For the text-containing cell, return its midpoint in [x, y] coordinate format. 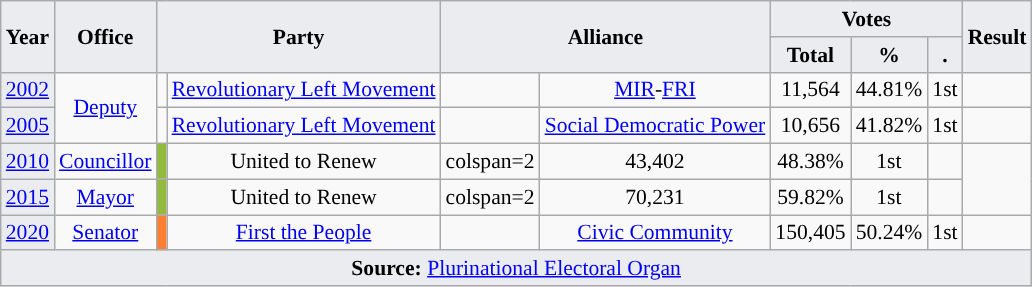
MIR-FRI [656, 90]
Mayor [105, 197]
48.38% [810, 162]
Source: Plurinational Electoral Organ [516, 269]
2010 [28, 162]
44.81% [890, 90]
2015 [28, 197]
. [944, 55]
% [890, 55]
First the People [304, 233]
2020 [28, 233]
Councillor [105, 162]
2005 [28, 126]
Total [810, 55]
Social Democratic Power [656, 126]
Senator [105, 233]
Alliance [606, 36]
Office [105, 36]
2002 [28, 90]
Deputy [105, 108]
41.82% [890, 126]
150,405 [810, 233]
11,564 [810, 90]
43,402 [656, 162]
70,231 [656, 197]
Votes [866, 19]
59.82% [810, 197]
50.24% [890, 233]
Year [28, 36]
Party [299, 36]
Result [998, 36]
10,656 [810, 126]
Civic Community [656, 233]
